Pinpoint the cell where the given text exists, returning its [X, Y] midpoint coordinate. 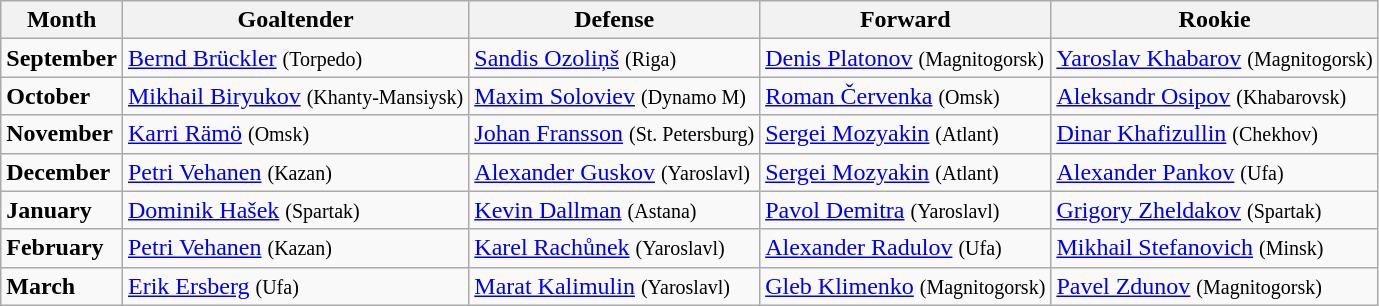
Pavel Zdunov (Magnitogorsk) [1214, 286]
February [62, 248]
Sandis Ozoliņš (Riga) [614, 58]
Maxim Soloviev (Dynamo M) [614, 96]
March [62, 286]
September [62, 58]
Goaltender [295, 20]
Roman Červenka (Omsk) [906, 96]
Bernd Brückler (Torpedo) [295, 58]
October [62, 96]
Dinar Khafizullin (Chekhov) [1214, 134]
Marat Kalimulin (Yaroslavl) [614, 286]
Gleb Klimenko (Magnitogorsk) [906, 286]
Rookie [1214, 20]
Forward [906, 20]
Mikhail Stefanovich (Minsk) [1214, 248]
Mikhail Biryukov (Khanty-Mansiysk) [295, 96]
Defense [614, 20]
Johan Fransson (St. Petersburg) [614, 134]
Grigory Zheldakov (Spartak) [1214, 210]
January [62, 210]
Alexander Guskov (Yaroslavl) [614, 172]
Month [62, 20]
Aleksandr Osipov (Khabarovsk) [1214, 96]
Karel Rachůnek (Yaroslavl) [614, 248]
Alexander Radulov (Ufa) [906, 248]
Karri Rämö (Omsk) [295, 134]
November [62, 134]
Dominik Hašek (Spartak) [295, 210]
Pavol Demitra (Yaroslavl) [906, 210]
December [62, 172]
Denis Platonov (Magnitogorsk) [906, 58]
Yaroslav Khabarov (Magnitogorsk) [1214, 58]
Kevin Dallman (Astana) [614, 210]
Erik Ersberg (Ufa) [295, 286]
Alexander Pankov (Ufa) [1214, 172]
